From the cell containing the given text, extract its center point as [X, Y] coordinate. 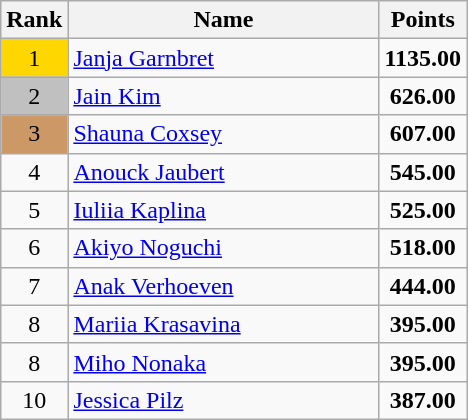
Name [224, 20]
1 [34, 58]
Mariia Krasavina [224, 324]
387.00 [423, 400]
518.00 [423, 248]
10 [34, 400]
Anouck Jaubert [224, 172]
5 [34, 210]
2 [34, 96]
Miho Nonaka [224, 362]
545.00 [423, 172]
Iuliia Kaplina [224, 210]
3 [34, 134]
Shauna Coxsey [224, 134]
Janja Garnbret [224, 58]
626.00 [423, 96]
7 [34, 286]
Jain Kim [224, 96]
Rank [34, 20]
1135.00 [423, 58]
4 [34, 172]
444.00 [423, 286]
607.00 [423, 134]
Jessica Pilz [224, 400]
Anak Verhoeven [224, 286]
Akiyo Noguchi [224, 248]
525.00 [423, 210]
6 [34, 248]
Points [423, 20]
